Scan for the cell matching the given text and deliver its [x, y] coordinate at center. 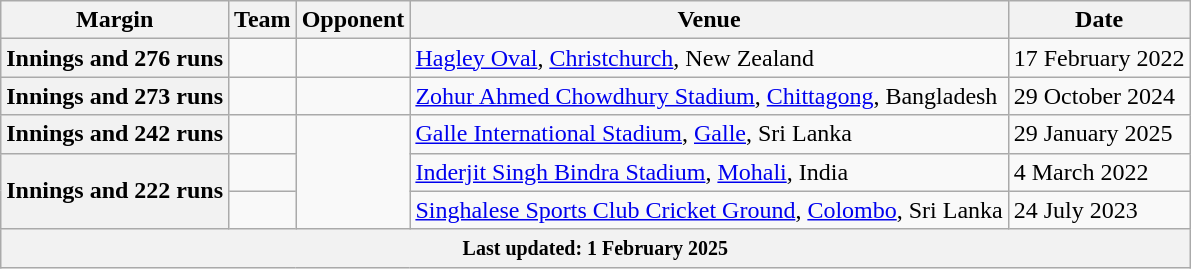
Team [263, 20]
Zohur Ahmed Chowdhury Stadium, Chittagong, Bangladesh [709, 96]
Galle International Stadium, Galle, Sri Lanka [709, 134]
29 January 2025 [1099, 134]
Innings and 273 runs [115, 96]
Innings and 276 runs [115, 58]
Date [1099, 20]
Venue [709, 20]
Hagley Oval, Christchurch, New Zealand [709, 58]
4 March 2022 [1099, 172]
24 July 2023 [1099, 210]
29 October 2024 [1099, 96]
Inderjit Singh Bindra Stadium, Mohali, India [709, 172]
Innings and 222 runs [115, 191]
Innings and 242 runs [115, 134]
Margin [115, 20]
Singhalese Sports Club Cricket Ground, Colombo, Sri Lanka [709, 210]
Opponent [353, 20]
17 February 2022 [1099, 58]
Last updated: 1 February 2025 [596, 248]
